Search for the cell housing the specified text and yield its (X, Y) center coordinate. 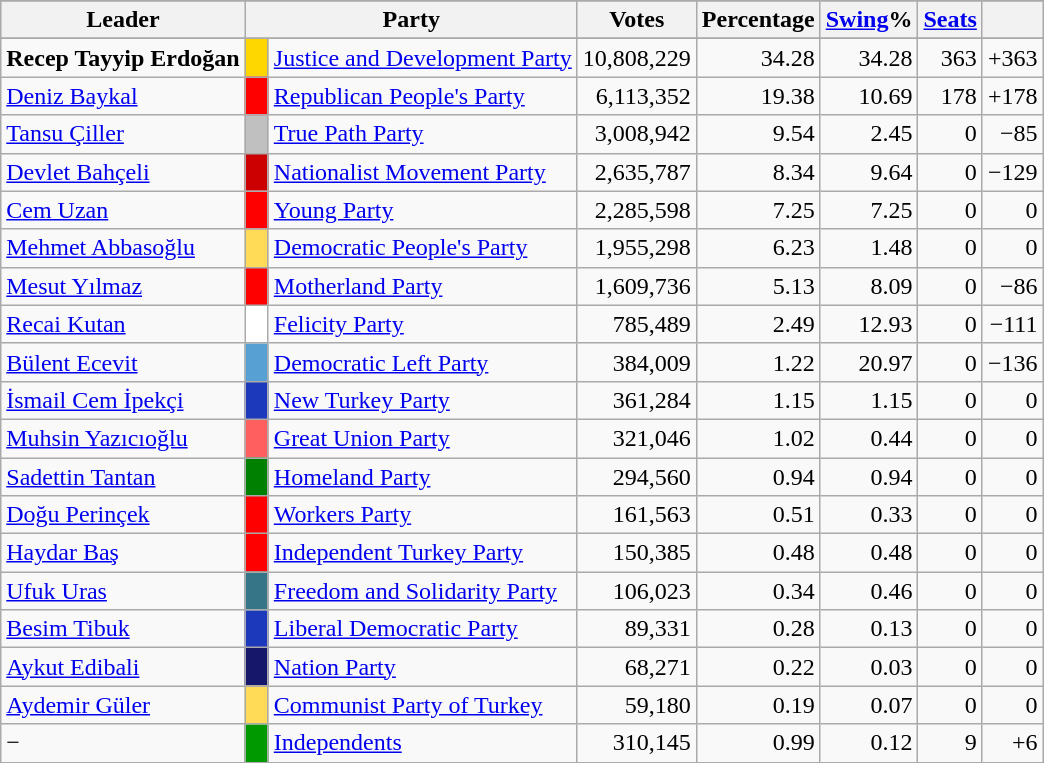
Devlet Bahçeli (123, 172)
5.13 (758, 286)
2.49 (758, 324)
361,284 (636, 400)
6,113,352 (636, 96)
161,563 (636, 515)
New Turkey Party (422, 400)
59,180 (636, 705)
9.54 (758, 134)
8.34 (758, 172)
Mehmet Abbasoğlu (123, 248)
−111 (1012, 324)
+6 (1012, 743)
785,489 (636, 324)
−136 (1012, 362)
Votes (636, 20)
Independent Turkey Party (422, 553)
Independents (422, 743)
Young Party (422, 210)
0.07 (869, 705)
Recai Kutan (123, 324)
Republican People's Party (422, 96)
Ufuk Uras (123, 591)
−86 (1012, 286)
Besim Tibuk (123, 629)
0.46 (869, 591)
− (123, 743)
68,271 (636, 667)
1.02 (758, 438)
1.22 (758, 362)
Democratic People's Party (422, 248)
6.23 (758, 248)
Homeland Party (422, 477)
294,560 (636, 477)
0.33 (869, 515)
d (256, 58)
Swing% (869, 20)
Aydemir Güler (123, 705)
0.13 (869, 629)
Justice and Development Party (422, 58)
178 (950, 96)
Party (411, 20)
363 (950, 58)
1,955,298 (636, 248)
2.45 (869, 134)
0.19 (758, 705)
2,635,787 (636, 172)
0.44 (869, 438)
Communist Party of Turkey (422, 705)
10.69 (869, 96)
−85 (1012, 134)
Aykut Edibali (123, 667)
Workers Party (422, 515)
1.48 (869, 248)
Cem Uzan (123, 210)
Muhsin Yazıcıoğlu (123, 438)
2,285,598 (636, 210)
Percentage (758, 20)
Haydar Baş (123, 553)
384,009 (636, 362)
Great Union Party (422, 438)
Felicity Party (422, 324)
Leader (123, 20)
20.97 (869, 362)
Deniz Baykal (123, 96)
0.51 (758, 515)
150,385 (636, 553)
1,609,736 (636, 286)
89,331 (636, 629)
19.38 (758, 96)
True Path Party (422, 134)
Freedom and Solidarity Party (422, 591)
Democratic Left Party (422, 362)
Nationalist Movement Party (422, 172)
0.34 (758, 591)
0.22 (758, 667)
Bülent Ecevit (123, 362)
Recep Tayyip Erdoğan (123, 58)
12.93 (869, 324)
Doğu Perinçek (123, 515)
9.64 (869, 172)
0.03 (869, 667)
İsmail Cem İpekçi (123, 400)
106,023 (636, 591)
−129 (1012, 172)
10,808,229 (636, 58)
321,046 (636, 438)
+178 (1012, 96)
+363 (1012, 58)
Seats (950, 20)
Sadettin Tantan (123, 477)
Mesut Yılmaz (123, 286)
8.09 (869, 286)
310,145 (636, 743)
Tansu Çiller (123, 134)
Motherland Party (422, 286)
Nation Party (422, 667)
9 (950, 743)
3,008,942 (636, 134)
0.28 (758, 629)
0.99 (758, 743)
0.12 (869, 743)
Liberal Democratic Party (422, 629)
